Provide the (x, y) coordinate of the cell's center where the given text is located.  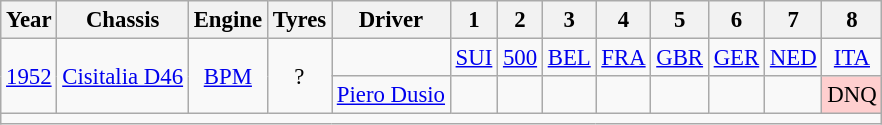
ITA (852, 58)
NED (794, 58)
Engine (228, 20)
5 (680, 20)
Piero Dusio (392, 95)
6 (736, 20)
7 (794, 20)
Year (29, 20)
FRA (624, 58)
Tyres (299, 20)
BPM (228, 76)
500 (520, 58)
1 (474, 20)
DNQ (852, 95)
BEL (569, 58)
4 (624, 20)
GER (736, 58)
Chassis (122, 20)
2 (520, 20)
Driver (392, 20)
Cisitalia D46 (122, 76)
1952 (29, 76)
SUI (474, 58)
? (299, 76)
8 (852, 20)
GBR (680, 58)
3 (569, 20)
